From the cell containing the given text, extract its center point as (x, y) coordinate. 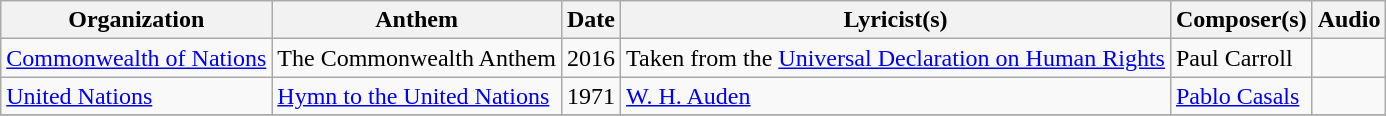
Commonwealth of Nations (136, 58)
Audio (1349, 20)
Taken from the Universal Declaration on Human Rights (896, 58)
Organization (136, 20)
Hymn to the United Nations (417, 96)
Composer(s) (1241, 20)
Date (590, 20)
Paul Carroll (1241, 58)
Anthem (417, 20)
1971 (590, 96)
United Nations (136, 96)
W. H. Auden (896, 96)
Lyricist(s) (896, 20)
Pablo Casals (1241, 96)
The Commonwealth Anthem (417, 58)
2016 (590, 58)
